Locate the cell with the specified text and output its [x, y] center coordinate. 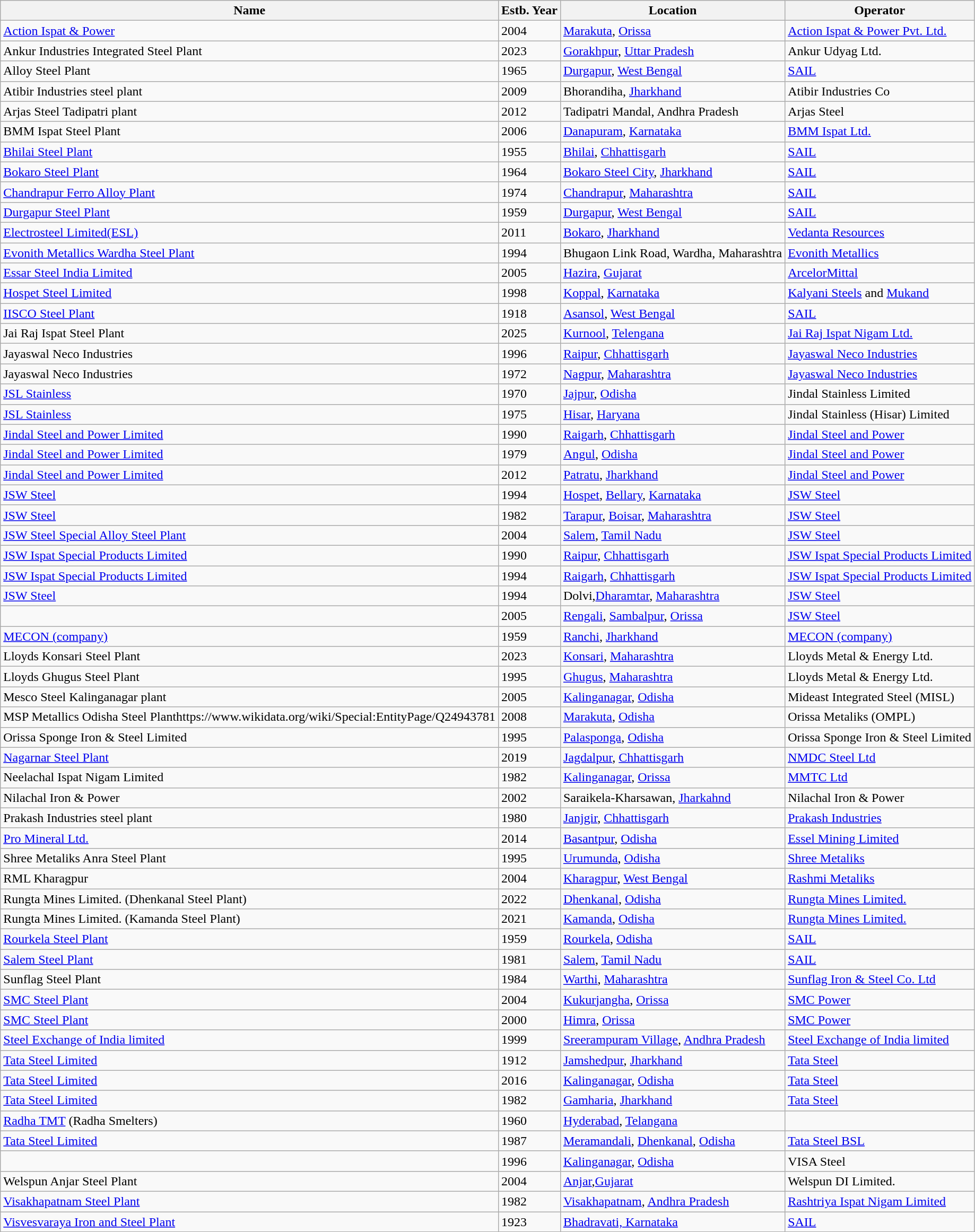
VISA Steel [880, 1161]
Essel Mining Limited [880, 838]
Bhadravati, Karnataka [673, 1221]
Pro Mineral Ltd. [249, 838]
2022 [529, 899]
Sunflag Iron & Steel Co. Ltd [880, 980]
Saraikela-Kharsawan, Jharkahnd [673, 798]
1980 [529, 818]
Ankur Udyag Ltd. [880, 51]
Hisar, Haryana [673, 414]
NMDC Steel Ltd [880, 757]
Chandrapur, Maharashtra [673, 192]
Hospet, Bellary, Karnataka [673, 495]
2009 [529, 91]
BMM Ispat Steel Plant [249, 132]
Jajpur, Odisha [673, 394]
Nagarnar Steel Plant [249, 757]
Mideast Integrated Steel (MISL) [880, 697]
1974 [529, 192]
1987 [529, 1141]
2014 [529, 838]
Electrosteel Limited(ESL) [249, 232]
BMM Ispat Ltd. [880, 132]
Hospet Steel Limited [249, 293]
Sreerampuram Village, Andhra Pradesh [673, 1040]
Name [249, 11]
Bhorandiha, Jharkhand [673, 91]
Bokaro Steel City, Jharkhand [673, 172]
Koppal, Karnataka [673, 293]
Marakuta, Odisha [673, 717]
Palasponga, Odisha [673, 737]
Arjas Steel [880, 111]
1912 [529, 1060]
Rourkela, Odisha [673, 939]
Ranchi, Jharkhand [673, 636]
Sunflag Steel Plant [249, 980]
Lloyds Konsari Steel Plant [249, 657]
Rourkela Steel Plant [249, 939]
Mesco Steel Kalinganagar plant [249, 697]
Kalyani Steels and Mukand [880, 293]
Konsari, Maharashtra [673, 657]
Jindal Stainless (Hisar) Limited [880, 414]
2002 [529, 798]
Kharagpur, West Bengal [673, 878]
RML Kharagpur [249, 878]
Asansol, West Bengal [673, 313]
2000 [529, 1020]
1964 [529, 172]
Jindal Stainless Limited [880, 394]
Anjar,Gujarat [673, 1181]
Basantpur, Odisha [673, 838]
Urumunda, Odisha [673, 858]
1955 [529, 152]
1923 [529, 1221]
Bhilai Steel Plant [249, 152]
Angul, Odisha [673, 455]
Evonith Metallics Wardha Steel Plant [249, 253]
Shree Metaliks Anra Steel Plant [249, 858]
Vedanta Resources [880, 232]
Action Ispat & Power Pvt. Ltd. [880, 31]
Bhilai, Chhattisgarh [673, 152]
Hazira, Gujarat [673, 273]
Action Ispat & Power [249, 31]
Kalinganagar, Orissa [673, 777]
Nagpur, Maharashtra [673, 374]
Tadipatri Mandal, Andhra Pradesh [673, 111]
2006 [529, 132]
Salem Steel Plant [249, 959]
Lloyds Ghugus Steel Plant [249, 677]
Estb. Year [529, 11]
1918 [529, 313]
Prakash Industries [880, 818]
Kamanda, Odisha [673, 919]
MSP Metallics Odisha Steel Planthttps://www.wikidata.org/wiki/Special:EntityPage/Q24943781 [249, 717]
Bokaro Steel Plant [249, 172]
2008 [529, 717]
1975 [529, 414]
1972 [529, 374]
1998 [529, 293]
2019 [529, 757]
Tarapur, Boisar, Maharashtra [673, 515]
Marakuta, Orissa [673, 31]
Rashtriya Ispat Nigam Limited [880, 1201]
1970 [529, 394]
Patratu, Jharkhand [673, 475]
Kukurjangha, Orissa [673, 1000]
Visvesvaraya Iron and Steel Plant [249, 1221]
1984 [529, 980]
1960 [529, 1121]
Ankur Industries Integrated Steel Plant [249, 51]
Dolvi,Dharamtar, Maharashtra [673, 596]
Radha TMT (Radha Smelters) [249, 1121]
Durgapur Steel Plant [249, 212]
Gorakhpur, Uttar Pradesh [673, 51]
Alloy Steel Plant [249, 71]
Tata Steel BSL [880, 1141]
Rengali, Sambalpur, Orissa [673, 616]
Jagdalpur, Chhattisgarh [673, 757]
1981 [529, 959]
2016 [529, 1080]
Warthi, Maharashtra [673, 980]
Gamharia, Jharkhand [673, 1100]
ArcelorMittal [880, 273]
Prakash Industries steel plant [249, 818]
Evonith Metallics [880, 253]
IISCO Steel Plant [249, 313]
Location [673, 11]
Operator [880, 11]
Visakhapatnam Steel Plant [249, 1201]
Welspun Anjar Steel Plant [249, 1181]
Hyderabad, Telangana [673, 1121]
Ghugus, Maharashtra [673, 677]
Jai Raj Ispat Nigam Ltd. [880, 334]
Kurnool, Telengana [673, 334]
2011 [529, 232]
Shree Metaliks [880, 858]
Danapuram, Karnataka [673, 132]
JSW Steel Special Alloy Steel Plant [249, 535]
Arjas Steel Tadipatri plant [249, 111]
Atibir Industries steel plant [249, 91]
Meramandali, Dhenkanal, Odisha [673, 1141]
Orissa Metaliks (OMPL) [880, 717]
Rungta Mines Limited. (Dhenkanal Steel Plant) [249, 899]
Atibir Industries Co [880, 91]
Jai Raj Ispat Steel Plant [249, 334]
Janjgir, Chhattisgarh [673, 818]
Jamshedpur, Jharkhand [673, 1060]
Neelachal Ispat Nigam Limited [249, 777]
Dhenkanal, Odisha [673, 899]
Visakhapatnam, Andhra Pradesh [673, 1201]
2025 [529, 334]
Welspun DI Limited. [880, 1181]
1999 [529, 1040]
Essar Steel India Limited [249, 273]
1979 [529, 455]
Rungta Mines Limited. (Kamanda Steel Plant) [249, 919]
Bokaro, Jharkhand [673, 232]
MMTC Ltd [880, 777]
Rashmi Metaliks [880, 878]
1965 [529, 71]
Himra, Orissa [673, 1020]
2021 [529, 919]
Bhugaon Link Road, Wardha, Maharashtra [673, 253]
Chandrapur Ferro Alloy Plant [249, 192]
